Locate the cell with the specified text and output its (X, Y) center coordinate. 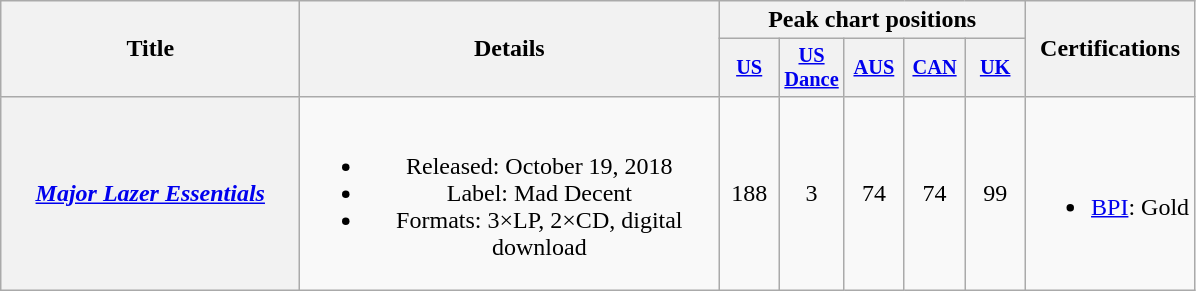
CAN (934, 68)
Major Lazer Essentials (150, 193)
AUS (874, 68)
BPI: Gold (1110, 193)
Details (510, 49)
USDance (812, 68)
Peak chart positions (872, 20)
188 (750, 193)
Title (150, 49)
3 (812, 193)
Certifications (1110, 49)
99 (996, 193)
UK (996, 68)
US (750, 68)
Released: October 19, 2018Label: Mad DecentFormats: 3×LP, 2×CD, digital download (510, 193)
